Scan for the cell matching the given text and deliver its (x, y) coordinate at center. 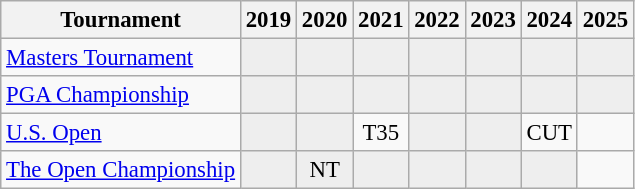
Masters Tournament (121, 58)
T35 (381, 133)
CUT (549, 133)
PGA Championship (121, 95)
Tournament (121, 20)
2023 (493, 20)
2022 (437, 20)
2021 (381, 20)
U.S. Open (121, 133)
2024 (549, 20)
2019 (268, 20)
2025 (605, 20)
The Open Championship (121, 170)
2020 (325, 20)
NT (325, 170)
